From the cell containing the given text, extract its center point as (x, y) coordinate. 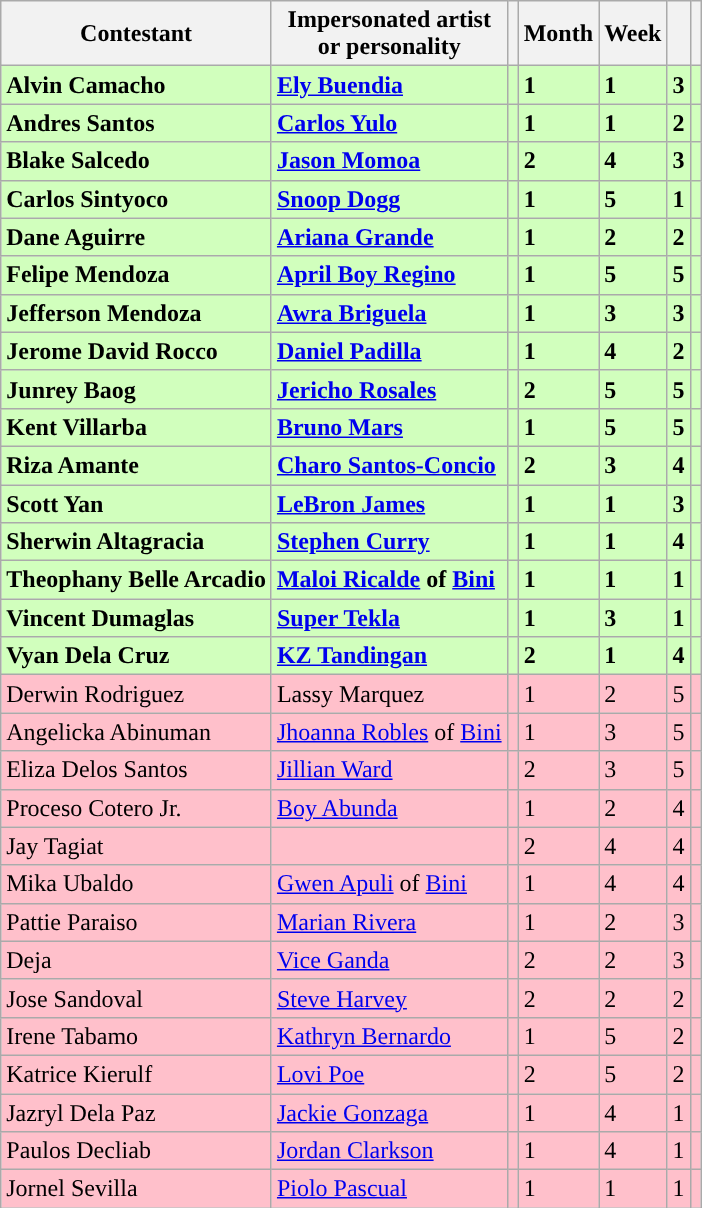
Bruno Mars (389, 427)
Riza Amante (136, 465)
Alvin Camacho (136, 85)
Jerome David Rocco (136, 351)
Andres Santos (136, 123)
Derwin Rodriguez (136, 694)
Lovi Poe (389, 1074)
Jefferson Mendoza (136, 313)
Vincent Dumaglas (136, 618)
Carlos Yulo (389, 123)
April Boy Regino (389, 275)
Kent Villarba (136, 427)
Impersonated artistor personality (389, 34)
Jazryl Dela Paz (136, 1113)
Lassy Marquez (389, 694)
Jericho Rosales (389, 389)
Sherwin Altagracia (136, 542)
Irene Tabamo (136, 1036)
Maloi Ricalde of Bini (389, 580)
Jason Momoa (389, 161)
KZ Tandingan (389, 656)
Month (558, 34)
Jornel Sevilla (136, 1189)
Mika Ubaldo (136, 884)
Steve Harvey (389, 998)
Jillian Ward (389, 770)
Boy Abunda (389, 808)
Charo Santos-Concio (389, 465)
Piolo Pascual (389, 1189)
Pattie Paraiso (136, 922)
Jhoanna Robles of Bini (389, 732)
LeBron James (389, 503)
Katrice Kierulf (136, 1074)
Paulos Decliab (136, 1151)
Proceso Cotero Jr. (136, 808)
Week (633, 34)
Jordan Clarkson (389, 1151)
Deja (136, 960)
Jay Tagiat (136, 846)
Angelicka Abinuman (136, 732)
Vyan Dela Cruz (136, 656)
Stephen Curry (389, 542)
Super Tekla (389, 618)
Dane Aguirre (136, 237)
Eliza Delos Santos (136, 770)
Carlos Sintyoco (136, 199)
Vice Ganda (389, 960)
Kathryn Bernardo (389, 1036)
Ariana Grande (389, 237)
Felipe Mendoza (136, 275)
Awra Briguela (389, 313)
Theophany Belle Arcadio (136, 580)
Snoop Dogg (389, 199)
Contestant (136, 34)
Gwen Apuli of Bini (389, 884)
Scott Yan (136, 503)
Blake Salcedo (136, 161)
Jackie Gonzaga (389, 1113)
Junrey Baog (136, 389)
Daniel Padilla (389, 351)
Ely Buendia (389, 85)
Marian Rivera (389, 922)
Jose Sandoval (136, 998)
